Return the (X, Y) coordinate for the center point of the cell that contains the specified text.  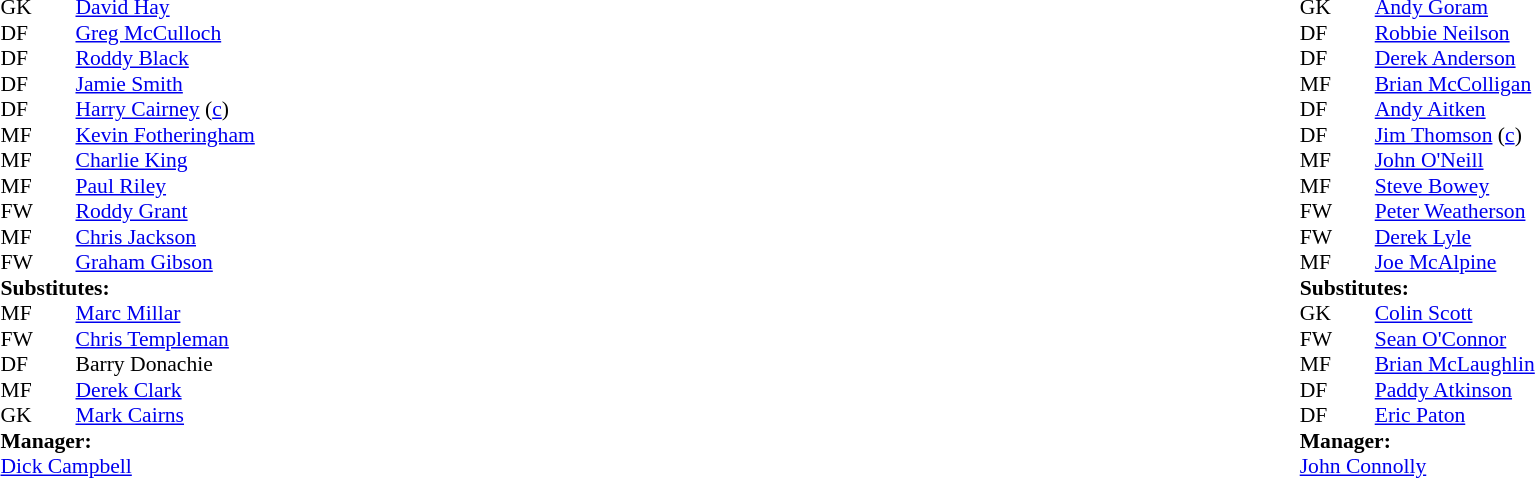
Harry Cairney (c) (166, 109)
Derek Clark (166, 390)
Charlie King (166, 161)
Chris Templeman (166, 339)
Kevin Fotheringham (166, 135)
Joe McAlpine (1455, 263)
Peter Weatherson (1455, 211)
Brian McLaughlin (1455, 365)
Brian McColligan (1455, 84)
Jim Thomson (c) (1455, 135)
Colin Scott (1455, 313)
Derek Lyle (1455, 237)
Eric Paton (1455, 415)
Greg McCulloch (166, 33)
Roddy Black (166, 59)
Paddy Atkinson (1455, 390)
Robbie Neilson (1455, 33)
Jamie Smith (166, 84)
Mark Cairns (166, 415)
Barry Donachie (166, 365)
Derek Anderson (1455, 59)
Sean O'Connor (1455, 339)
Paul Riley (166, 186)
Steve Bowey (1455, 186)
Marc Millar (166, 313)
John O'Neill (1455, 161)
Roddy Grant (166, 211)
Graham Gibson (166, 263)
Andy Aitken (1455, 109)
Chris Jackson (166, 237)
